Output the [X, Y] coordinate of the center of the cell containing the given text.  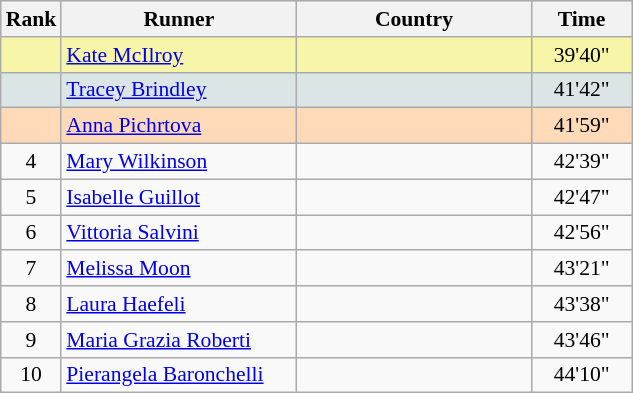
43'38" [582, 304]
6 [32, 233]
Vittoria Salvini [178, 233]
Laura Haefeli [178, 304]
Kate McIlroy [178, 55]
Country [414, 19]
41'42" [582, 90]
Mary Wilkinson [178, 162]
42'39" [582, 162]
Melissa Moon [178, 269]
Pierangela Baronchelli [178, 375]
43'21" [582, 269]
42'47" [582, 197]
43'46" [582, 340]
10 [32, 375]
Tracey Brindley [178, 90]
Isabelle Guillot [178, 197]
41'59" [582, 126]
Maria Grazia Roberti [178, 340]
8 [32, 304]
7 [32, 269]
Time [582, 19]
Rank [32, 19]
Runner [178, 19]
44'10" [582, 375]
5 [32, 197]
39'40" [582, 55]
9 [32, 340]
42'56" [582, 233]
4 [32, 162]
Anna Pichrtova [178, 126]
